Locate the cell with the specified text and output its (x, y) center coordinate. 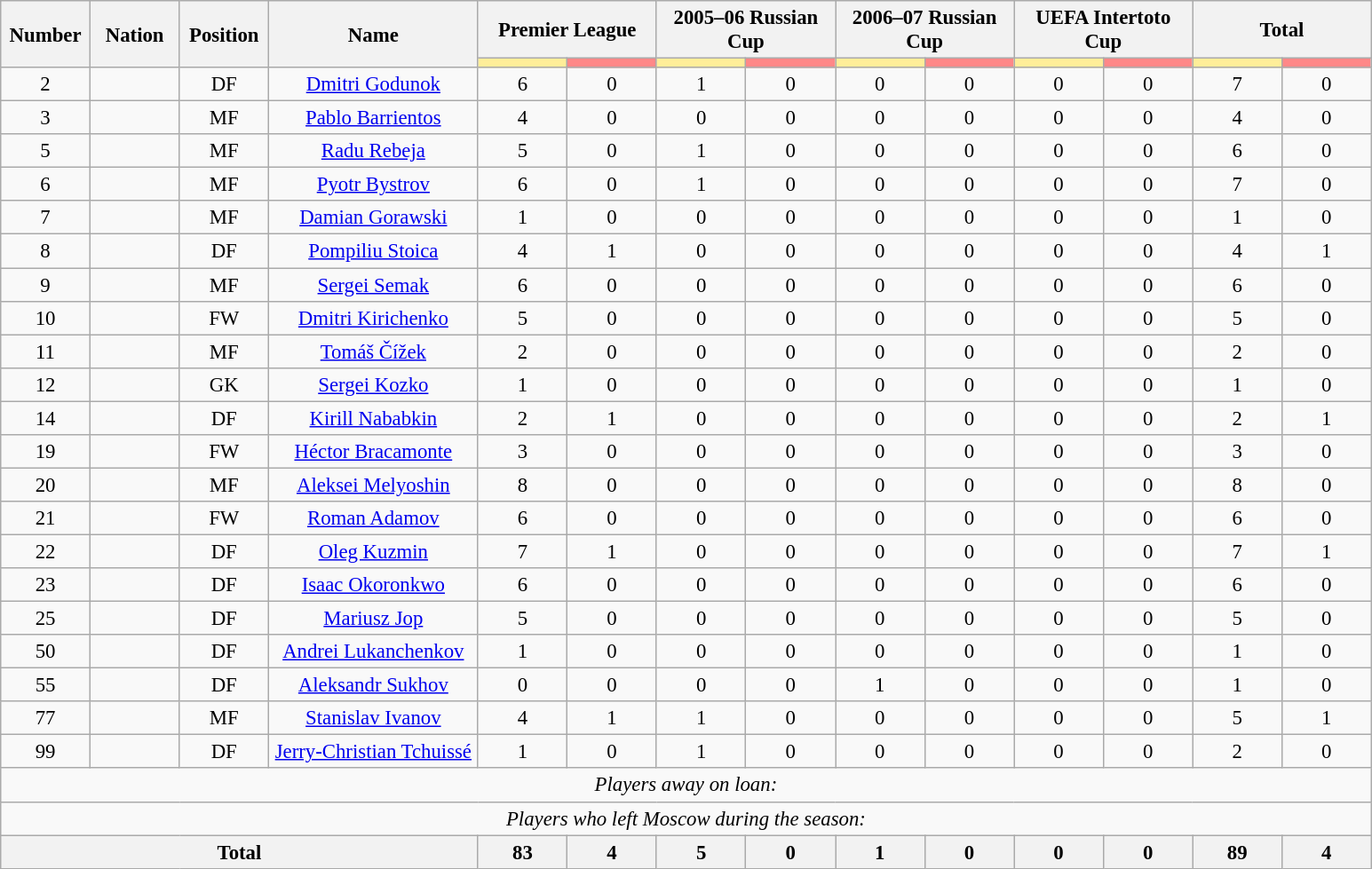
Number (46, 34)
Pompiliu Stoica (374, 251)
55 (46, 685)
Héctor Bracamonte (374, 452)
25 (46, 619)
Players who left Moscow during the season: (686, 818)
Players away on loan: (686, 786)
22 (46, 551)
Pyotr Bystrov (374, 185)
Mariusz Jop (374, 619)
2005–06 Russian Cup (746, 30)
Position (224, 34)
Oleg Kuzmin (374, 551)
Radu Rebeja (374, 151)
Dmitri Kirichenko (374, 318)
Jerry-Christian Tchuissé (374, 752)
Sergei Semak (374, 285)
Sergei Kozko (374, 384)
19 (46, 452)
UEFA Intertoto Cup (1103, 30)
GK (224, 384)
23 (46, 585)
9 (46, 285)
11 (46, 352)
Premier League (567, 30)
Name (374, 34)
Dmitri Godunok (374, 84)
77 (46, 718)
Kirill Nababkin (374, 418)
Aleksandr Sukhov (374, 685)
12 (46, 384)
Tomáš Čížek (374, 352)
Stanislav Ivanov (374, 718)
21 (46, 518)
Roman Adamov (374, 518)
Pablo Barrientos (374, 118)
Isaac Okoronkwo (374, 585)
99 (46, 752)
Nation (135, 34)
14 (46, 418)
Damian Gorawski (374, 217)
2006–07 Russian Cup (924, 30)
83 (522, 852)
Andrei Lukanchenkov (374, 652)
Aleksei Melyoshin (374, 485)
20 (46, 485)
89 (1238, 852)
10 (46, 318)
50 (46, 652)
